Output the [x, y] coordinate of the center of the cell containing the given text.  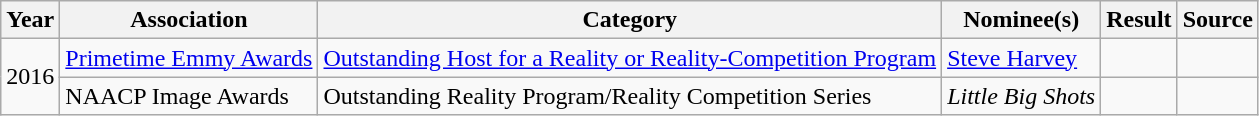
Source [1218, 20]
Year [30, 20]
Nominee(s) [1022, 20]
Primetime Emmy Awards [189, 58]
Result [1139, 20]
Little Big Shots [1022, 96]
Outstanding Reality Program/Reality Competition Series [630, 96]
NAACP Image Awards [189, 96]
Association [189, 20]
Category [630, 20]
Outstanding Host for a Reality or Reality-Competition Program [630, 58]
2016 [30, 77]
Steve Harvey [1022, 58]
